Search for the cell housing the specified text and yield its [X, Y] center coordinate. 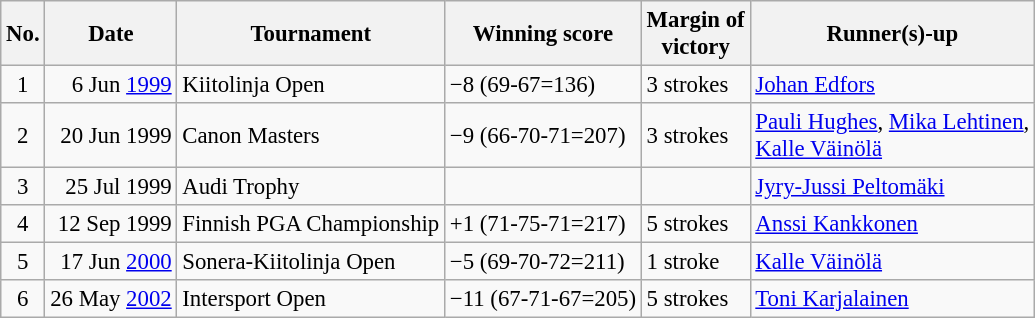
Anssi Kankkonen [892, 224]
Canon Masters [311, 136]
3 [23, 187]
Tournament [311, 34]
−11 (67-71-67=205) [544, 299]
12 Sep 1999 [111, 224]
17 Jun 2000 [111, 262]
5 [23, 262]
6 [23, 299]
Audi Trophy [311, 187]
6 Jun 1999 [111, 85]
Finnish PGA Championship [311, 224]
No. [23, 34]
Jyry-Jussi Peltomäki [892, 187]
Intersport Open [311, 299]
1 stroke [696, 262]
1 [23, 85]
−5 (69-70-72=211) [544, 262]
Date [111, 34]
Kiitolinja Open [311, 85]
Kalle Väinölä [892, 262]
Winning score [544, 34]
−9 (66-70-71=207) [544, 136]
Sonera-Kiitolinja Open [311, 262]
Toni Karjalainen [892, 299]
20 Jun 1999 [111, 136]
4 [23, 224]
Margin ofvictory [696, 34]
Johan Edfors [892, 85]
−8 (69-67=136) [544, 85]
26 May 2002 [111, 299]
25 Jul 1999 [111, 187]
Runner(s)-up [892, 34]
Pauli Hughes, Mika Lehtinen, Kalle Väinölä [892, 136]
+1 (71-75-71=217) [544, 224]
2 [23, 136]
